Output the [X, Y] coordinate of the center of the cell containing the given text.  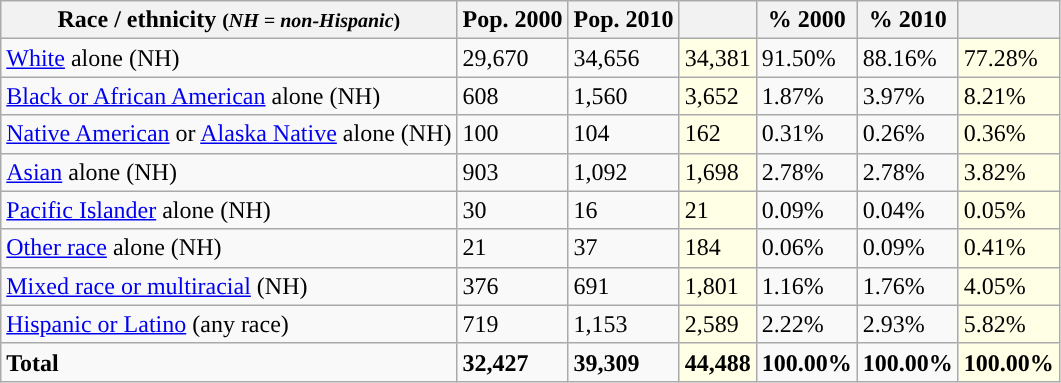
0.36% [1008, 134]
% 2000 [806, 20]
Pop. 2000 [512, 20]
% 2010 [908, 20]
77.28% [1008, 58]
1,560 [624, 96]
608 [512, 96]
Race / ethnicity (NH = non-Hispanic) [229, 20]
0.26% [908, 134]
Pop. 2010 [624, 20]
0.05% [1008, 210]
5.82% [1008, 324]
Asian alone (NH) [229, 172]
691 [624, 286]
719 [512, 324]
162 [718, 134]
16 [624, 210]
376 [512, 286]
44,488 [718, 362]
Total [229, 362]
Hispanic or Latino (any race) [229, 324]
0.04% [908, 210]
3.97% [908, 96]
1,698 [718, 172]
903 [512, 172]
2.22% [806, 324]
3,652 [718, 96]
4.05% [1008, 286]
Mixed race or multiracial (NH) [229, 286]
100 [512, 134]
34,656 [624, 58]
1,092 [624, 172]
0.06% [806, 248]
0.31% [806, 134]
1.76% [908, 286]
29,670 [512, 58]
32,427 [512, 362]
30 [512, 210]
Other race alone (NH) [229, 248]
104 [624, 134]
Pacific Islander alone (NH) [229, 210]
2.93% [908, 324]
1,153 [624, 324]
1.16% [806, 286]
91.50% [806, 58]
3.82% [1008, 172]
2,589 [718, 324]
1,801 [718, 286]
39,309 [624, 362]
1.87% [806, 96]
0.41% [1008, 248]
Native American or Alaska Native alone (NH) [229, 134]
88.16% [908, 58]
37 [624, 248]
White alone (NH) [229, 58]
184 [718, 248]
8.21% [1008, 96]
Black or African American alone (NH) [229, 96]
34,381 [718, 58]
